Return the [X, Y] coordinate for the center point of the cell that contains the specified text.  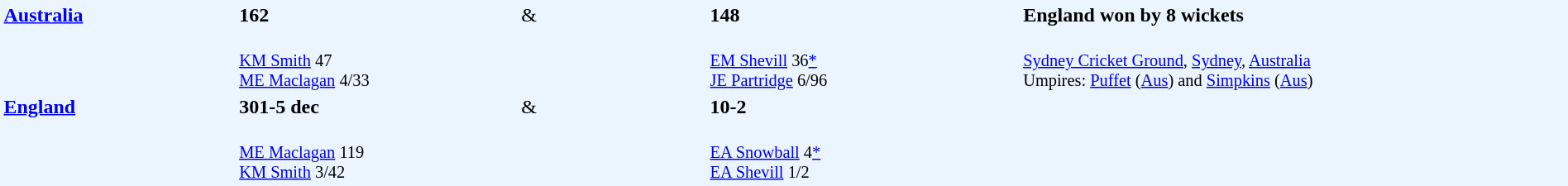
EA Snowball 4* EA Shevill 1/2 [864, 152]
KM Smith 47 ME Maclagan 4/33 [378, 61]
EM Shevill 36* JE Partridge 6/96 [864, 61]
10-2 [864, 107]
148 [864, 15]
301-5 dec [378, 107]
England [119, 139]
England won by 8 wickets [1293, 15]
Australia [119, 47]
162 [378, 15]
Sydney Cricket Ground, Sydney, Australia Umpires: Puffet (Aus) and Simpkins (Aus) [1293, 107]
ME Maclagan 119 KM Smith 3/42 [378, 152]
